Provide the (x, y) coordinate of the cell's center where the given text is located.  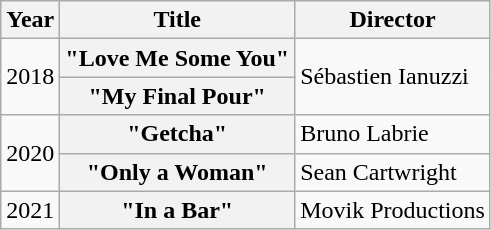
Title (178, 20)
Sébastien Ianuzzi (393, 77)
2018 (30, 77)
"Only a Woman" (178, 172)
2020 (30, 153)
Director (393, 20)
"Love Me Some You" (178, 58)
Year (30, 20)
"Getcha" (178, 134)
Bruno Labrie (393, 134)
"My Final Pour" (178, 96)
2021 (30, 210)
"In a Bar" (178, 210)
Movik Productions (393, 210)
Sean Cartwright (393, 172)
